Determine the (X, Y) coordinate at the center of the cell enclosing the given text.  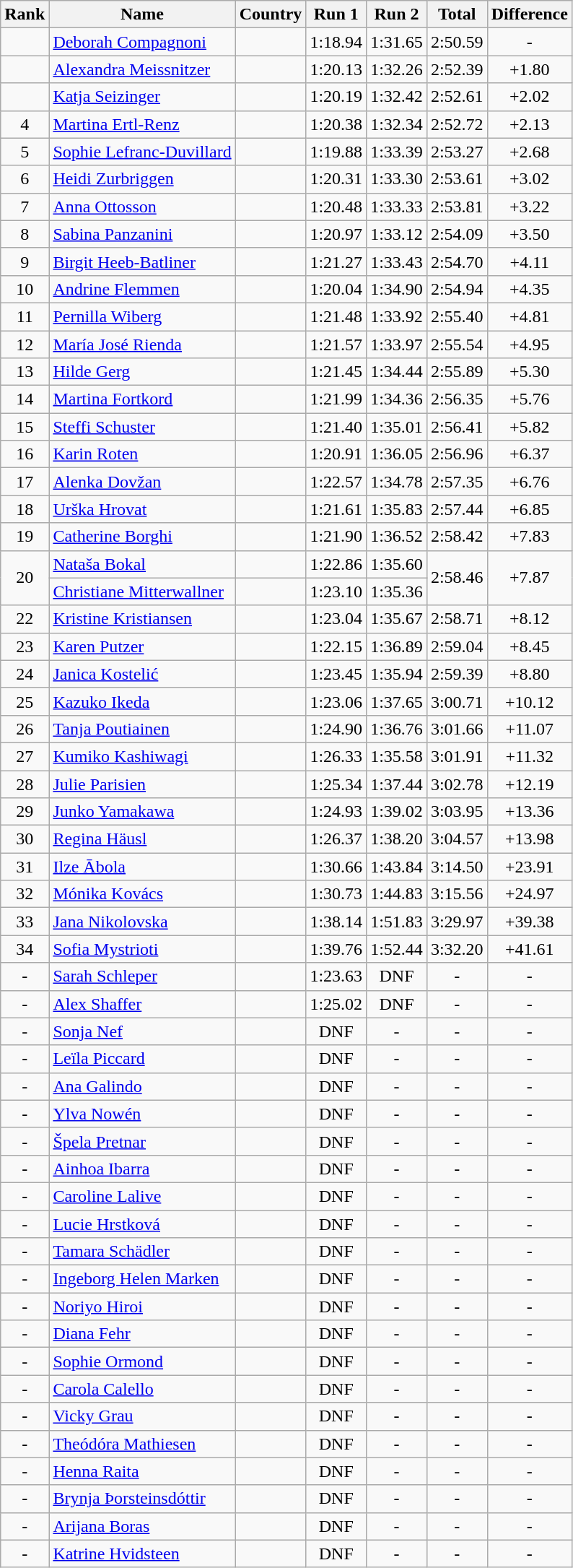
2:56.35 (457, 399)
23 (25, 646)
Tamara Schädler (142, 1252)
1:20.48 (336, 207)
2:53.27 (457, 152)
1:18.94 (336, 42)
Julie Parisien (142, 784)
1:36.05 (397, 454)
Pernilla Wiberg (142, 316)
Diana Fehr (142, 1334)
Ingeborg Helen Marken (142, 1279)
1:23.06 (336, 701)
1:21.27 (336, 261)
2:54.94 (457, 289)
+5.30 (530, 372)
2:58.42 (457, 537)
1:43.84 (397, 867)
1:35.67 (397, 619)
Nataša Bokal (142, 564)
Catherine Borghi (142, 537)
+11.07 (530, 729)
+6.37 (530, 454)
2:55.40 (457, 316)
1:34.36 (397, 399)
Karin Roten (142, 454)
9 (25, 261)
Steffi Schuster (142, 427)
1:26.37 (336, 839)
+7.87 (530, 578)
+4.35 (530, 289)
1:35.60 (397, 564)
1:23.04 (336, 619)
Janica Kostelić (142, 674)
3:32.20 (457, 949)
28 (25, 784)
1:35.01 (397, 427)
20 (25, 578)
1:32.26 (397, 69)
Total (457, 14)
Alexandra Meissnitzer (142, 69)
Sophie Lefranc-Duvillard (142, 152)
2:53.61 (457, 179)
1:26.33 (336, 756)
1:36.89 (397, 646)
27 (25, 756)
1:24.93 (336, 812)
Sophie Ormond (142, 1361)
6 (25, 179)
34 (25, 949)
2:54.09 (457, 234)
1:32.34 (397, 124)
1:20.04 (336, 289)
+1.80 (530, 69)
Name (142, 14)
Urška Hrovat (142, 509)
+8.12 (530, 619)
+11.32 (530, 756)
33 (25, 922)
Leïla Piccard (142, 1059)
30 (25, 839)
1:35.94 (397, 674)
Difference (530, 14)
1:25.02 (336, 1004)
Heidi Zurbriggen (142, 179)
1:35.83 (397, 509)
1:30.73 (336, 894)
1:35.36 (397, 592)
1:21.57 (336, 345)
Regina Häusl (142, 839)
1:20.31 (336, 179)
Ilze Ābola (142, 867)
24 (25, 674)
Kristine Kristiansen (142, 619)
+3.22 (530, 207)
+8.45 (530, 646)
5 (25, 152)
+7.83 (530, 537)
Brynja Þorsteinsdóttir (142, 1499)
2:53.81 (457, 207)
2:54.70 (457, 261)
18 (25, 509)
1:37.65 (397, 701)
3:00.71 (457, 701)
1:23.10 (336, 592)
1:38.20 (397, 839)
+4.95 (530, 345)
1:21.90 (336, 537)
Noriyo Hiroi (142, 1307)
+5.82 (530, 427)
1:23.63 (336, 976)
Sarah Schleper (142, 976)
Špela Pretnar (142, 1141)
2:56.41 (457, 427)
Henna Raita (142, 1471)
22 (25, 619)
2:56.96 (457, 454)
2:58.46 (457, 578)
Deborah Compagnoni (142, 42)
3:02.78 (457, 784)
8 (25, 234)
1:21.99 (336, 399)
1:33.43 (397, 261)
Katja Seizinger (142, 97)
1:33.92 (397, 316)
2:52.61 (457, 97)
2:55.54 (457, 345)
7 (25, 207)
2:52.72 (457, 124)
3:04.57 (457, 839)
1:21.45 (336, 372)
Christiane Mitterwallner (142, 592)
2:57.35 (457, 482)
+4.81 (530, 316)
+2.13 (530, 124)
+12.19 (530, 784)
Birgit Heeb-Batliner (142, 261)
Kumiko Kashiwagi (142, 756)
1:21.40 (336, 427)
1:36.76 (397, 729)
Country (271, 14)
Karen Putzer (142, 646)
+8.80 (530, 674)
Lucie Hrstková (142, 1224)
Katrine Hvidsteen (142, 1554)
15 (25, 427)
1:38.14 (336, 922)
1:24.90 (336, 729)
Anna Ottosson (142, 207)
10 (25, 289)
1:33.33 (397, 207)
1:39.76 (336, 949)
1:20.91 (336, 454)
1:36.52 (397, 537)
12 (25, 345)
2:58.71 (457, 619)
2:57.44 (457, 509)
Jana Nikolovska (142, 922)
32 (25, 894)
Martina Ertl-Renz (142, 124)
Andrine Flemmen (142, 289)
1:31.65 (397, 42)
Run 2 (397, 14)
Martina Fortkord (142, 399)
1:32.42 (397, 97)
Alex Shaffer (142, 1004)
+2.68 (530, 152)
11 (25, 316)
3:15.56 (457, 894)
Carola Calello (142, 1389)
1:20.19 (336, 97)
Theódóra Mathiesen (142, 1444)
+3.02 (530, 179)
+13.98 (530, 839)
17 (25, 482)
1:21.48 (336, 316)
1:21.61 (336, 509)
+13.36 (530, 812)
2:59.39 (457, 674)
31 (25, 867)
3:01.91 (457, 756)
1:35.58 (397, 756)
1:25.34 (336, 784)
3:03.95 (457, 812)
Tanja Poutiainen (142, 729)
Rank (25, 14)
1:20.13 (336, 69)
1:37.44 (397, 784)
26 (25, 729)
1:33.97 (397, 345)
1:39.02 (397, 812)
Vicky Grau (142, 1416)
María José Rienda (142, 345)
+39.38 (530, 922)
1:19.88 (336, 152)
1:20.97 (336, 234)
+5.76 (530, 399)
16 (25, 454)
Hilde Gerg (142, 372)
+41.61 (530, 949)
1:22.57 (336, 482)
29 (25, 812)
1:23.45 (336, 674)
1:22.86 (336, 564)
Sabina Panzanini (142, 234)
+6.85 (530, 509)
1:34.44 (397, 372)
1:33.12 (397, 234)
Ainhoa Ibarra (142, 1169)
25 (25, 701)
Alenka Dovžan (142, 482)
2:55.89 (457, 372)
19 (25, 537)
2:50.59 (457, 42)
+23.91 (530, 867)
Arijana Boras (142, 1526)
4 (25, 124)
1:30.66 (336, 867)
1:51.83 (397, 922)
+6.76 (530, 482)
1:22.15 (336, 646)
2:52.39 (457, 69)
1:44.83 (397, 894)
+10.12 (530, 701)
+24.97 (530, 894)
3:01.66 (457, 729)
Caroline Lalive (142, 1196)
3:14.50 (457, 867)
2:59.04 (457, 646)
+2.02 (530, 97)
Ylva Nowén (142, 1114)
Mónika Kovács (142, 894)
1:20.38 (336, 124)
Run 1 (336, 14)
Kazuko Ikeda (142, 701)
Sofia Mystrioti (142, 949)
3:29.97 (457, 922)
1:34.90 (397, 289)
1:34.78 (397, 482)
13 (25, 372)
1:33.30 (397, 179)
1:52.44 (397, 949)
Ana Galindo (142, 1086)
14 (25, 399)
Junko Yamakawa (142, 812)
+3.50 (530, 234)
+4.11 (530, 261)
1:33.39 (397, 152)
Sonja Nef (142, 1031)
